Determine the [x, y] coordinate at the center of the cell enclosing the given text.  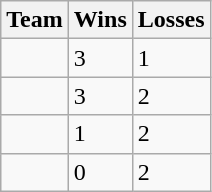
0 [100, 172]
Wins [100, 20]
Team [35, 20]
Losses [171, 20]
